Pinpoint the cell where the given text exists, returning its [x, y] midpoint coordinate. 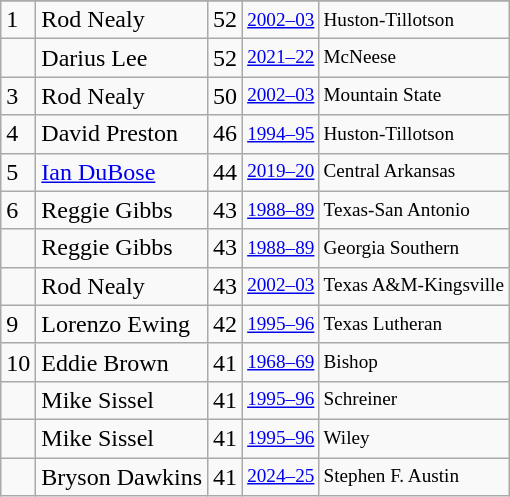
Central Arkansas [414, 172]
Stephen F. Austin [414, 477]
David Preston [122, 134]
Mountain State [414, 96]
46 [226, 134]
1994–95 [281, 134]
42 [226, 324]
3 [18, 96]
50 [226, 96]
Ian DuBose [122, 172]
44 [226, 172]
Bryson Dawkins [122, 477]
Darius Lee [122, 58]
4 [18, 134]
McNeese [414, 58]
1 [18, 20]
Texas Lutheran [414, 324]
1968–69 [281, 362]
2024–25 [281, 477]
10 [18, 362]
6 [18, 210]
Georgia Southern [414, 248]
Texas-San Antonio [414, 210]
Wiley [414, 438]
9 [18, 324]
Schreiner [414, 400]
2019–20 [281, 172]
Lorenzo Ewing [122, 324]
Eddie Brown [122, 362]
2021–22 [281, 58]
Bishop [414, 362]
Texas A&M-Kingsville [414, 286]
5 [18, 172]
